Identify which cell holds the provided text, then report its (X, Y) central coordinate. 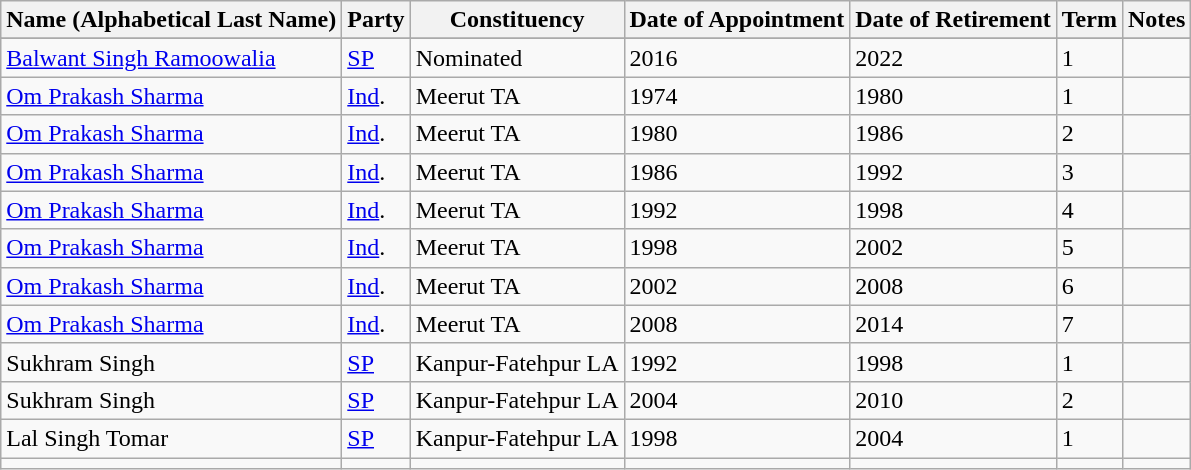
2016 (737, 58)
Balwant Singh Ramoowalia (172, 58)
Term (1089, 20)
Notes (1156, 20)
Lal Singh Tomar (172, 438)
Name (Alphabetical Last Name) (172, 20)
2014 (954, 324)
7 (1089, 324)
Date of Retirement (954, 20)
4 (1089, 210)
Party (376, 20)
6 (1089, 286)
2010 (954, 400)
Constituency (517, 20)
3 (1089, 172)
Date of Appointment (737, 20)
Nominated (517, 58)
1974 (737, 96)
5 (1089, 248)
2022 (954, 58)
